Provide the [x, y] coordinate of the cell's center where the given text is located.  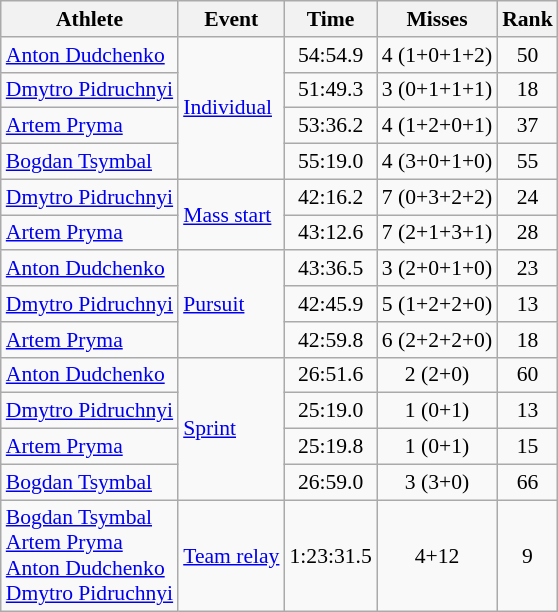
26:59.0 [330, 482]
Time [330, 19]
50 [528, 55]
66 [528, 482]
Pursuit [231, 304]
6 (2+2+2+0) [437, 340]
54:54.9 [330, 55]
3 (0+1+1+1) [437, 90]
4+12 [437, 556]
42:59.8 [330, 340]
37 [528, 126]
Team relay [231, 556]
7 (2+1+3+1) [437, 233]
24 [528, 197]
Misses [437, 19]
23 [528, 269]
51:49.3 [330, 90]
15 [528, 447]
Mass start [231, 214]
55:19.0 [330, 162]
Event [231, 19]
4 (1+0+1+2) [437, 55]
43:12.6 [330, 233]
3 (3+0) [437, 482]
4 (1+2+0+1) [437, 126]
25:19.0 [330, 411]
9 [528, 556]
4 (3+0+1+0) [437, 162]
25:19.8 [330, 447]
Rank [528, 19]
1:23:31.5 [330, 556]
5 (1+2+2+0) [437, 304]
2 (2+0) [437, 375]
Individual [231, 108]
26:51.6 [330, 375]
42:16.2 [330, 197]
43:36.5 [330, 269]
28 [528, 233]
Sprint [231, 428]
55 [528, 162]
60 [528, 375]
53:36.2 [330, 126]
7 (0+3+2+2) [437, 197]
Athlete [90, 19]
Bogdan TsymbalArtem PrymaAnton DudchenkoDmytro Pidruchnyi [90, 556]
3 (2+0+1+0) [437, 269]
42:45.9 [330, 304]
